Pinpoint the cell where the given text exists, returning its [X, Y] midpoint coordinate. 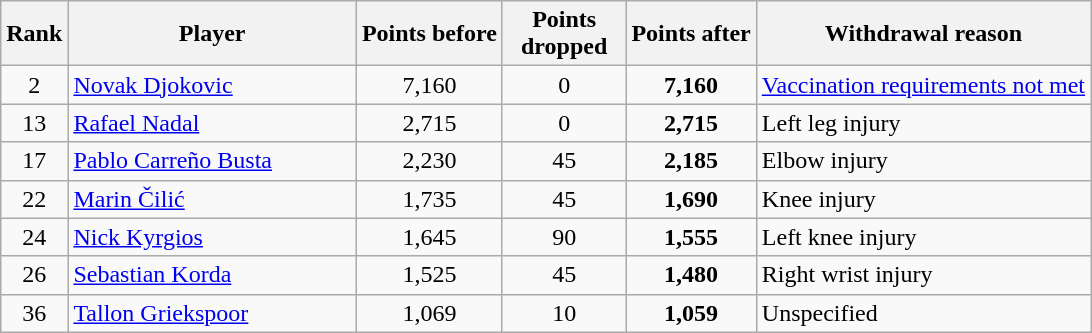
2 [34, 85]
Player [212, 34]
1,525 [429, 275]
Tallon Griekspoor [212, 313]
Elbow injury [923, 161]
2,230 [429, 161]
Knee injury [923, 199]
22 [34, 199]
2,185 [691, 161]
17 [34, 161]
Vaccination requirements not met [923, 85]
Points after [691, 34]
Pablo Carreño Busta [212, 161]
1,059 [691, 313]
1,690 [691, 199]
13 [34, 123]
10 [564, 313]
1,480 [691, 275]
Rank [34, 34]
Left knee injury [923, 237]
Left leg injury [923, 123]
1,555 [691, 237]
36 [34, 313]
90 [564, 237]
Nick Kyrgios [212, 237]
Points before [429, 34]
1,735 [429, 199]
Novak Djokovic [212, 85]
26 [34, 275]
1,645 [429, 237]
Withdrawal reason [923, 34]
24 [34, 237]
Sebastian Korda [212, 275]
Points dropped [564, 34]
Right wrist injury [923, 275]
1,069 [429, 313]
Rafael Nadal [212, 123]
Unspecified [923, 313]
Marin Čilić [212, 199]
